Return the (X, Y) coordinate for the center point of the cell that contains the specified text.  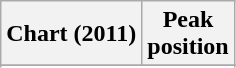
Chart (2011) (72, 34)
Peakposition (188, 34)
